Find where the given text appears and provide that cell's center as (x, y) coordinate. 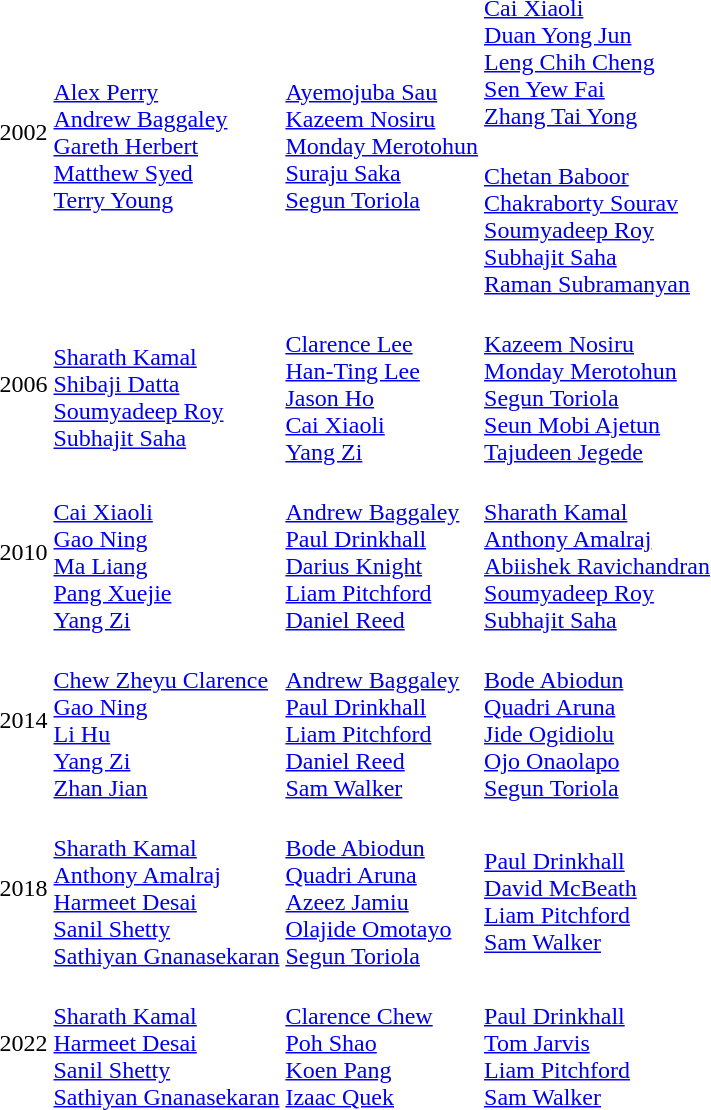
Sharath KamalShibaji DattaSoumyadeep RoySubhajit Saha (166, 384)
Bode AbiodunQuadri ArunaAzeez JamiuOlajide OmotayoSegun Toriola (382, 888)
Clarence LeeHan-Ting LeeJason HoCai XiaoliYang Zi (382, 384)
Chew Zheyu ClarenceGao NingLi HuYang ZiZhan Jian (166, 720)
Cai XiaoliGao NingMa LiangPang XuejieYang Zi (166, 552)
Sharath KamalAnthony AmalrajHarmeet DesaiSanil ShettySathiyan Gnanasekaran (166, 888)
Andrew BaggaleyPaul DrinkhallDarius KnightLiam PitchfordDaniel Reed (382, 552)
Andrew BaggaleyPaul DrinkhallLiam PitchfordDaniel ReedSam Walker (382, 720)
